Determine the (X, Y) coordinate at the center of the cell enclosing the given text.  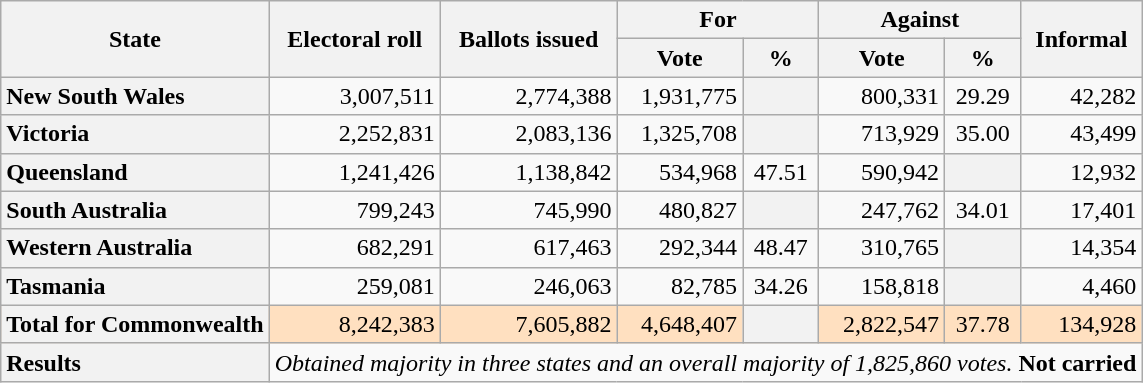
Informal (1082, 39)
745,990 (528, 210)
4,460 (1082, 286)
Total for Commonwealth (135, 324)
246,063 (528, 286)
Obtained majority in three states and an overall majority of 1,825,860 votes. Not carried (706, 362)
Against (920, 20)
480,827 (680, 210)
Western Australia (135, 248)
42,282 (1082, 96)
247,762 (882, 210)
47.51 (781, 172)
713,929 (882, 134)
Ballots issued (528, 39)
2,252,831 (354, 134)
State (135, 39)
17,401 (1082, 210)
34.01 (983, 210)
682,291 (354, 248)
292,344 (680, 248)
3,007,511 (354, 96)
1,931,775 (680, 96)
259,081 (354, 286)
800,331 (882, 96)
12,932 (1082, 172)
48.47 (781, 248)
1,241,426 (354, 172)
534,968 (680, 172)
158,818 (882, 286)
7,605,882 (528, 324)
1,325,708 (680, 134)
Results (135, 362)
8,242,383 (354, 324)
617,463 (528, 248)
29.29 (983, 96)
35.00 (983, 134)
14,354 (1082, 248)
South Australia (135, 210)
34.26 (781, 286)
Electoral roll (354, 39)
2,083,136 (528, 134)
82,785 (680, 286)
1,138,842 (528, 172)
799,243 (354, 210)
For (718, 20)
New South Wales (135, 96)
37.78 (983, 324)
2,774,388 (528, 96)
4,648,407 (680, 324)
Tasmania (135, 286)
43,499 (1082, 134)
Queensland (135, 172)
Victoria (135, 134)
134,928 (1082, 324)
310,765 (882, 248)
2,822,547 (882, 324)
590,942 (882, 172)
